Search for the cell housing the specified text and yield its [x, y] center coordinate. 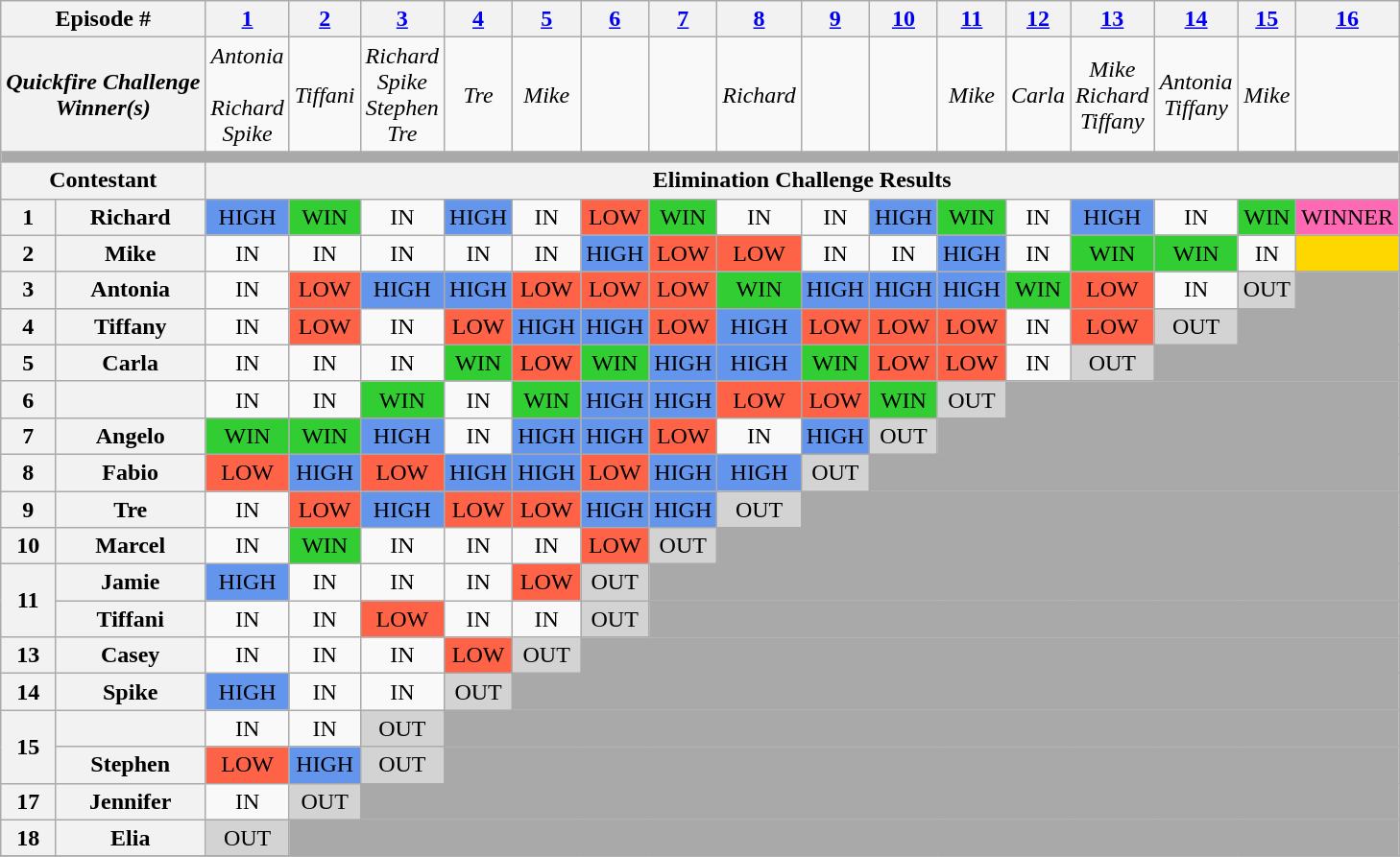
Casey [131, 655]
16 [1348, 19]
WINNER [1348, 217]
Episode # [104, 19]
Elimination Challenge Results [803, 180]
Stephen [131, 765]
AntoniaRichardSpike [248, 94]
Elia [131, 838]
Contestant [104, 180]
Quickfire ChallengeWinner(s) [104, 94]
Marcel [131, 546]
Spike [131, 692]
Tiffany [131, 326]
17 [29, 801]
Jennifer [131, 801]
12 [1037, 19]
Antonia [131, 290]
AntoniaTiffany [1196, 94]
Angelo [131, 436]
18 [29, 838]
MikeRichardTiffany [1112, 94]
RichardSpikeStephenTre [401, 94]
Fabio [131, 472]
Jamie [131, 583]
